From the cell containing the given text, extract its center point as [X, Y] coordinate. 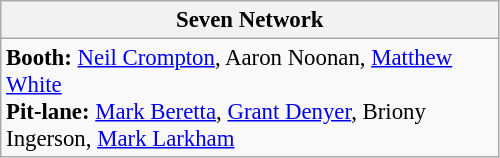
Booth: Neil Crompton, Aaron Noonan, Matthew WhitePit-lane: Mark Beretta, Grant Denyer, Briony Ingerson, Mark Larkham [250, 98]
Seven Network [250, 20]
